Detect which cell encompasses the target text, then output its [x, y] center coordinate. 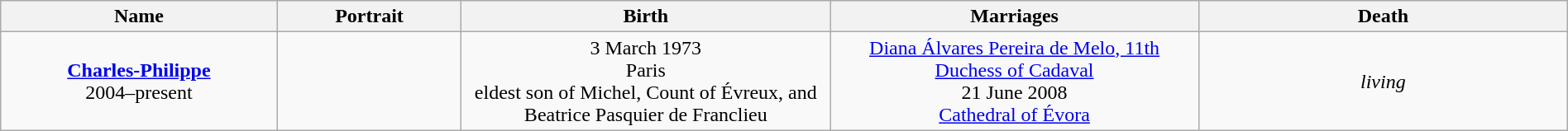
3 March 1973Pariseldest son of Michel, Count of Évreux, and Beatrice Pasquier de Franclieu [646, 81]
Diana Álvares Pereira de Melo, 11th Duchess of Cadaval21 June 2008Cathedral of Évora [1015, 81]
Birth [646, 16]
Portrait [369, 16]
Charles-Philippe2004–present [139, 81]
Death [1383, 16]
Marriages [1015, 16]
living [1383, 81]
Name [139, 16]
